Provide the [X, Y] coordinate of the cell's center where the given text is located.  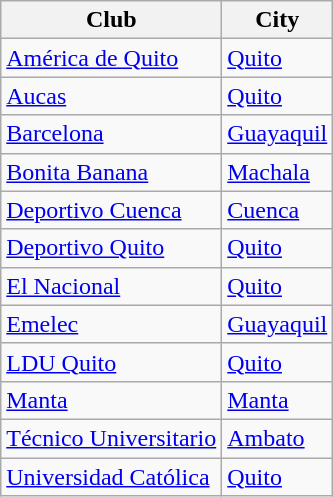
Universidad Católica [112, 477]
Deportivo Quito [112, 248]
Aucas [112, 96]
Bonita Banana [112, 172]
Machala [278, 172]
LDU Quito [112, 362]
Deportivo Cuenca [112, 210]
Técnico Universitario [112, 438]
Barcelona [112, 134]
City [278, 20]
Emelec [112, 324]
América de Quito [112, 58]
El Nacional [112, 286]
Cuenca [278, 210]
Ambato [278, 438]
Club [112, 20]
